Identify which cell holds the provided text, then report its [x, y] central coordinate. 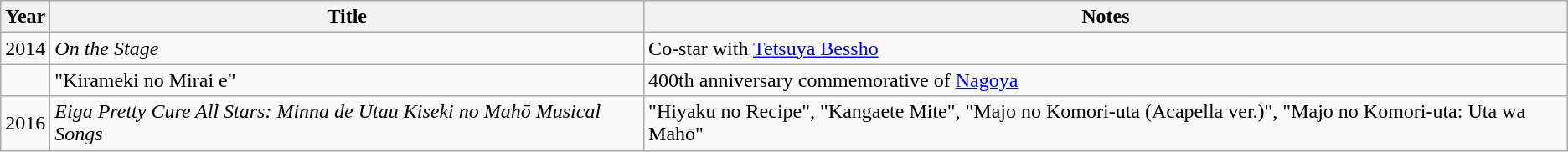
2014 [25, 48]
"Hiyaku no Recipe", "Kangaete Mite", "Majo no Komori-uta (Acapella ver.)", "Majo no Komori-uta: Uta wa Mahō" [1106, 124]
2016 [25, 124]
Notes [1106, 17]
On the Stage [347, 48]
Co-star with Tetsuya Bessho [1106, 48]
400th anniversary commemorative of Nagoya [1106, 80]
Eiga Pretty Cure All Stars: Minna de Utau Kiseki no Mahō Musical Songs [347, 124]
Year [25, 17]
"Kirameki no Mirai e" [347, 80]
Title [347, 17]
